Output the [X, Y] coordinate of the center of the cell containing the given text.  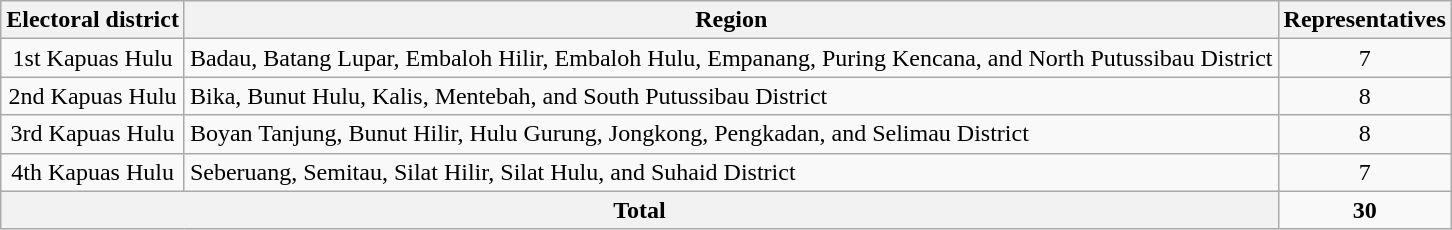
Region [731, 20]
Badau, Batang Lupar, Embaloh Hilir, Embaloh Hulu, Empanang, Puring Kencana, and North Putussibau District [731, 58]
1st Kapuas Hulu [93, 58]
Representatives [1364, 20]
Electoral district [93, 20]
Bika, Bunut Hulu, Kalis, Mentebah, and South Putussibau District [731, 96]
Total [640, 210]
3rd Kapuas Hulu [93, 134]
4th Kapuas Hulu [93, 172]
30 [1364, 210]
Boyan Tanjung, Bunut Hilir, Hulu Gurung, Jongkong, Pengkadan, and Selimau District [731, 134]
2nd Kapuas Hulu [93, 96]
Seberuang, Semitau, Silat Hilir, Silat Hulu, and Suhaid District [731, 172]
